For the text-containing cell, return its midpoint in (X, Y) coordinate format. 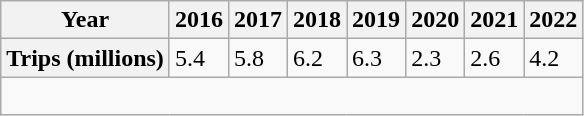
Trips (millions) (86, 58)
6.2 (318, 58)
5.4 (198, 58)
2016 (198, 20)
2.6 (494, 58)
6.3 (376, 58)
2021 (494, 20)
2020 (436, 20)
2022 (554, 20)
Year (86, 20)
2018 (318, 20)
2019 (376, 20)
4.2 (554, 58)
2.3 (436, 58)
5.8 (258, 58)
2017 (258, 20)
